Capture the cell that displays the provided text and extract its [X, Y] central coordinate. 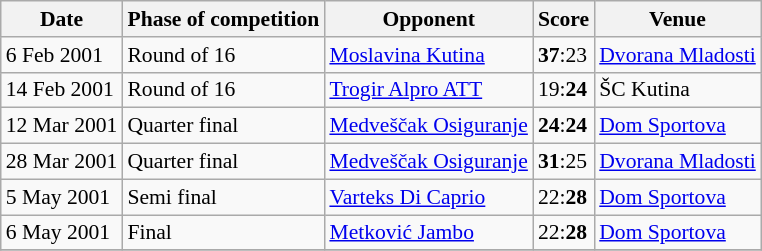
Semi final [223, 197]
31:25 [564, 162]
28 Mar 2001 [62, 162]
Final [223, 233]
Opponent [428, 19]
ŠC Kutina [678, 90]
Venue [678, 19]
Date [62, 19]
Score [564, 19]
Phase of competition [223, 19]
Metković Jambo [428, 233]
Moslavina Kutina [428, 55]
6 Feb 2001 [62, 55]
6 May 2001 [62, 233]
14 Feb 2001 [62, 90]
12 Mar 2001 [62, 126]
19:24 [564, 90]
Trogir Alpro ATT [428, 90]
37:23 [564, 55]
24:24 [564, 126]
5 May 2001 [62, 197]
Varteks Di Caprio [428, 197]
